Pinpoint the cell where the given text exists, returning its [X, Y] midpoint coordinate. 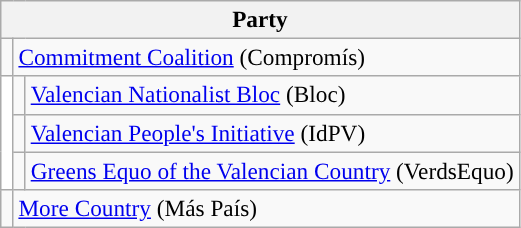
Commitment Coalition (Compromís) [266, 57]
More Country (Más País) [266, 208]
Valencian Nationalist Bloc (Bloc) [272, 95]
Greens Equo of the Valencian Country (VerdsEquo) [272, 170]
Valencian People's Initiative (IdPV) [272, 133]
Party [260, 19]
